Pinpoint the cell where the given text exists, returning its [X, Y] midpoint coordinate. 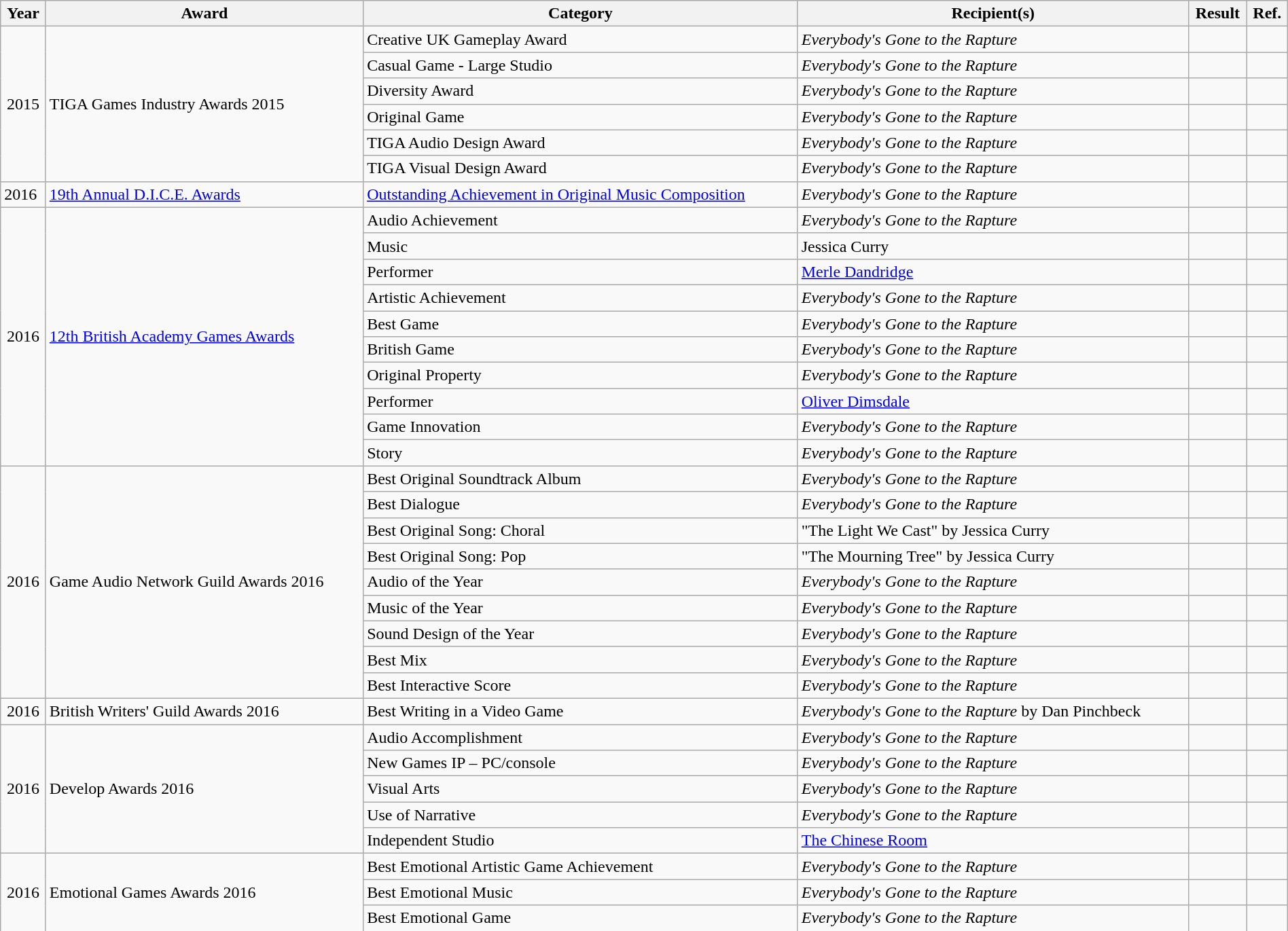
Best Interactive Score [581, 685]
Artistic Achievement [581, 297]
Independent Studio [581, 841]
Music of the Year [581, 608]
Sound Design of the Year [581, 634]
Result [1217, 14]
Audio Accomplishment [581, 737]
Outstanding Achievement in Original Music Composition [581, 194]
Best Writing in a Video Game [581, 711]
Everybody's Gone to the Rapture by Dan Pinchbeck [993, 711]
Creative UK Gameplay Award [581, 39]
2015 [23, 104]
Year [23, 14]
Visual Arts [581, 789]
Best Original Song: Choral [581, 530]
Original Game [581, 117]
Best Emotional Music [581, 892]
The Chinese Room [993, 841]
19th Annual D.I.C.E. Awards [204, 194]
"The Mourning Tree" by Jessica Curry [993, 556]
"The Light We Cast" by Jessica Curry [993, 530]
Award [204, 14]
Audio of the Year [581, 582]
TIGA Games Industry Awards 2015 [204, 104]
12th British Academy Games Awards [204, 337]
Ref. [1267, 14]
Merle Dandridge [993, 272]
Story [581, 453]
TIGA Visual Design Award [581, 168]
New Games IP – PC/console [581, 763]
Game Innovation [581, 427]
Oliver Dimsdale [993, 401]
Original Property [581, 376]
Casual Game - Large Studio [581, 65]
Best Emotional Game [581, 918]
Best Original Song: Pop [581, 556]
Jessica Curry [993, 246]
Best Emotional Artistic Game Achievement [581, 866]
Audio Achievement [581, 220]
Music [581, 246]
Best Mix [581, 659]
Develop Awards 2016 [204, 788]
Category [581, 14]
British Writers' Guild Awards 2016 [204, 711]
Game Audio Network Guild Awards 2016 [204, 583]
British Game [581, 350]
TIGA Audio Design Award [581, 143]
Best Original Soundtrack Album [581, 479]
Recipient(s) [993, 14]
Best Game [581, 324]
Best Dialogue [581, 505]
Emotional Games Awards 2016 [204, 892]
Use of Narrative [581, 815]
Diversity Award [581, 91]
